Return the (X, Y) coordinate for the center point of the cell that contains the specified text.  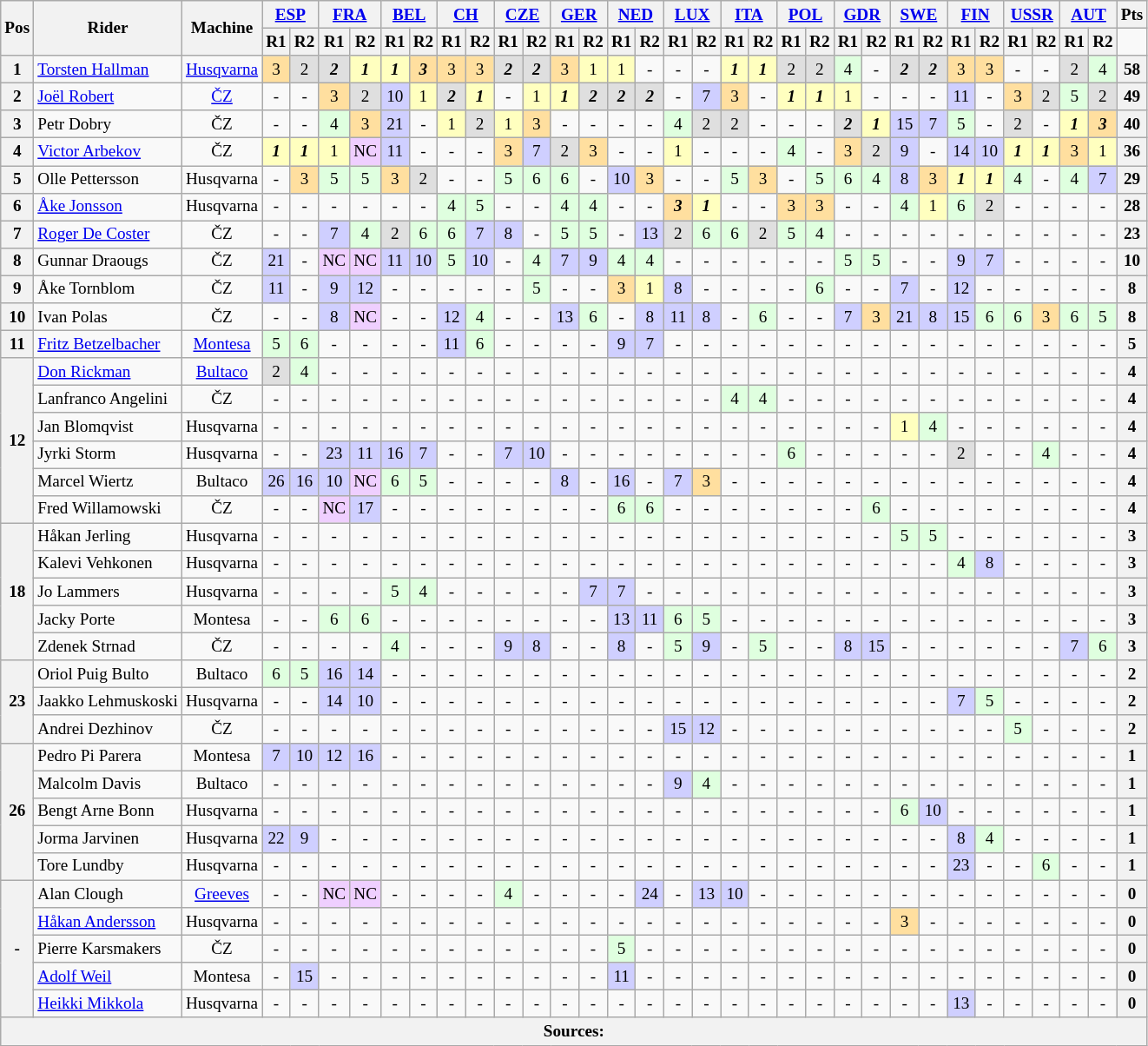
GER (578, 15)
40 (1132, 124)
22 (276, 839)
36 (1132, 152)
Rider (108, 28)
24 (650, 894)
GDR (861, 15)
Jacky Porte (108, 619)
Ivan Polas (108, 317)
ITA (749, 15)
Alan Clough (108, 894)
Torsten Hallman (108, 70)
Sources: (574, 1031)
LUX (693, 15)
Jorma Jarvinen (108, 839)
18 (17, 592)
Bengt Arne Bonn (108, 811)
Andrei Dezhinov (108, 729)
17 (366, 509)
58 (1132, 70)
Heikki Mikkola (108, 1004)
AUT (1089, 15)
Zdenek Strnad (108, 646)
Gunnar Draougs (108, 261)
Machine (221, 28)
Håkan Jerling (108, 537)
Olle Pettersson (108, 179)
Tore Lundby (108, 866)
SWE (919, 15)
Åke Jonsson (108, 207)
Lanfranco Angelini (108, 400)
USSR (1032, 15)
Pts (1132, 15)
BEL (410, 15)
Don Rickman (108, 372)
Fritz Betzelbacher (108, 344)
Jan Blomqvist (108, 427)
Jaakko Lehmuskoski (108, 702)
ESP (290, 15)
Adolf Weil (108, 976)
Malcolm Davis (108, 784)
FRA (350, 15)
POL (806, 15)
NED (636, 15)
Marcel Wiertz (108, 481)
29 (1132, 179)
CH (465, 15)
Joël Robert (108, 96)
FIN (976, 15)
49 (1132, 96)
CZE (523, 15)
Roger De Coster (108, 235)
Håkan Andersson (108, 922)
Pierre Karsmakers (108, 949)
Greeves (221, 894)
28 (1132, 207)
Fred Willamowski (108, 509)
Victor Arbekov (108, 152)
Jyrki Storm (108, 454)
Pedro Pi Parera (108, 757)
Kalevi Vehkonen (108, 564)
Petr Dobry (108, 124)
Jo Lammers (108, 592)
Åke Tornblom (108, 289)
Oriol Puig Bulto (108, 674)
Pos (17, 28)
